Pinpoint the cell where the given text exists, returning its (x, y) midpoint coordinate. 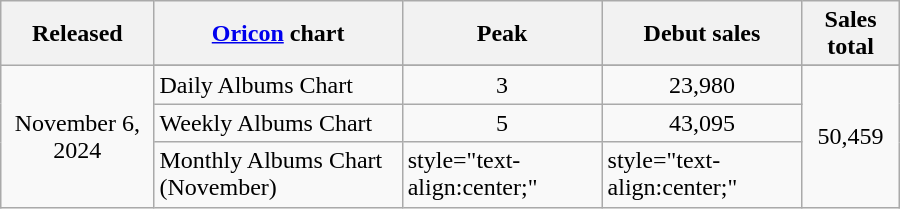
Weekly Albums Chart (278, 123)
5 (502, 123)
3 (502, 85)
50,459 (850, 136)
Sales total (850, 34)
Oricon chart (278, 34)
Debut sales (702, 34)
Daily Albums Chart (278, 85)
23,980 (702, 85)
Released (78, 34)
Peak (502, 34)
43,095 (702, 123)
Monthly Albums Chart (November) (278, 174)
November 6, 2024 (78, 136)
